Find where the given text appears and provide that cell's center as (X, Y) coordinate. 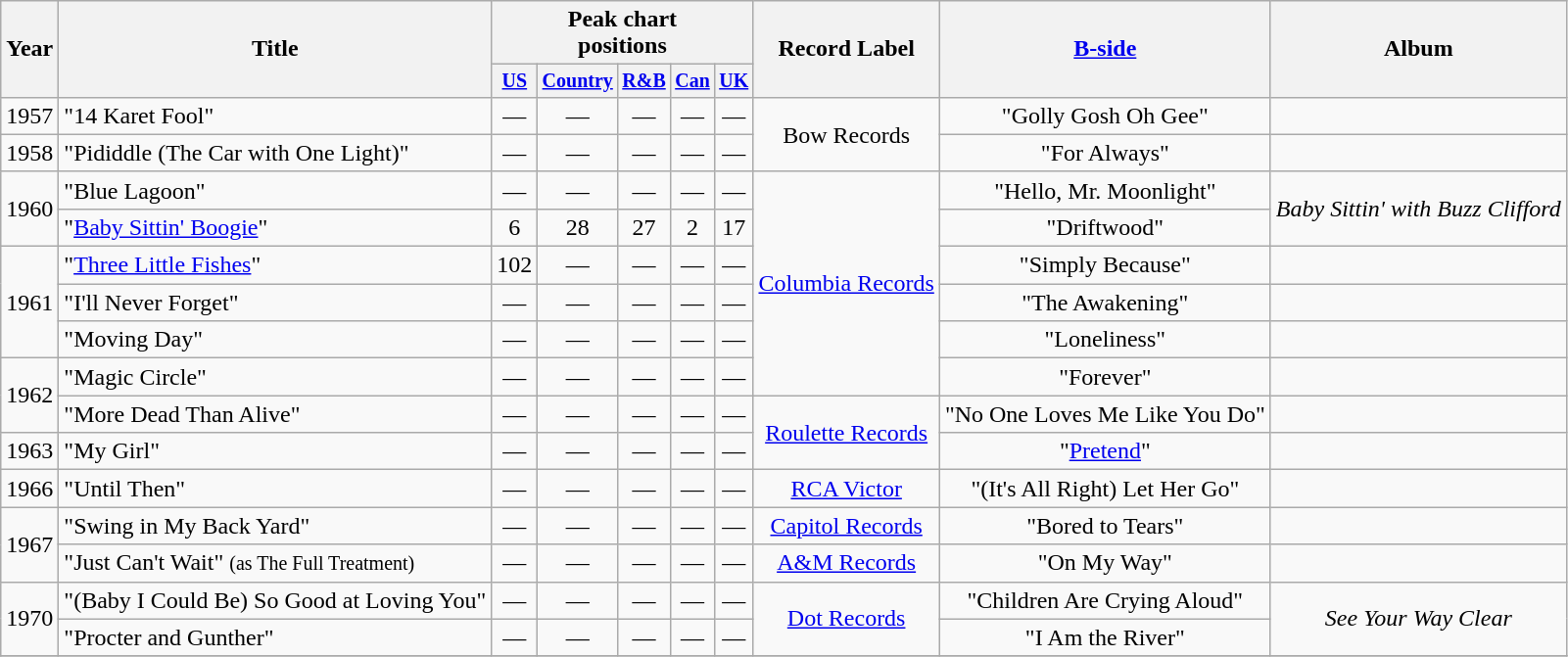
"Baby Sittin' Boogie" (275, 227)
Can (691, 80)
1970 (29, 619)
"More Dead Than Alive" (275, 414)
"Until Then" (275, 489)
Peak chartpositions (623, 33)
28 (578, 227)
1962 (29, 396)
"Pididdle (The Car with One Light)" (275, 153)
US (515, 80)
6 (515, 227)
"My Girl" (275, 451)
Album (1418, 49)
27 (644, 227)
"Golly Gosh Oh Gee" (1105, 116)
"Swing in My Back Yard" (275, 526)
1957 (29, 116)
1963 (29, 451)
UK (733, 80)
Year (29, 49)
"Hello, Mr. Moonlight" (1105, 190)
1966 (29, 489)
1960 (29, 209)
"(It's All Right) Let Her Go" (1105, 489)
Columbia Records (846, 283)
R&B (644, 80)
"No One Loves Me Like You Do" (1105, 414)
"Bored to Tears" (1105, 526)
B-side (1105, 49)
A&M Records (846, 563)
"Loneliness" (1105, 340)
RCA Victor (846, 489)
See Your Way Clear (1418, 619)
Bow Records (846, 134)
Record Label (846, 49)
"Just Can't Wait" (as The Full Treatment) (275, 563)
"Moving Day" (275, 340)
Baby Sittin' with Buzz Clifford (1418, 209)
"Simply Because" (1105, 265)
Title (275, 49)
"On My Way" (1105, 563)
"Driftwood" (1105, 227)
"The Awakening" (1105, 303)
"Three Little Fishes" (275, 265)
"Procter and Gunther" (275, 637)
17 (733, 227)
"Magic Circle" (275, 377)
"14 Karet Fool" (275, 116)
Country (578, 80)
"For Always" (1105, 153)
2 (691, 227)
1961 (29, 303)
1958 (29, 153)
"Blue Lagoon" (275, 190)
"I Am the River" (1105, 637)
Dot Records (846, 619)
"Children Are Crying Aloud" (1105, 600)
Capitol Records (846, 526)
"Pretend" (1105, 451)
Roulette Records (846, 433)
"Forever" (1105, 377)
"I'll Never Forget" (275, 303)
"(Baby I Could Be) So Good at Loving You" (275, 600)
102 (515, 265)
1967 (29, 544)
